Locate the cell with the specified text and output its (x, y) center coordinate. 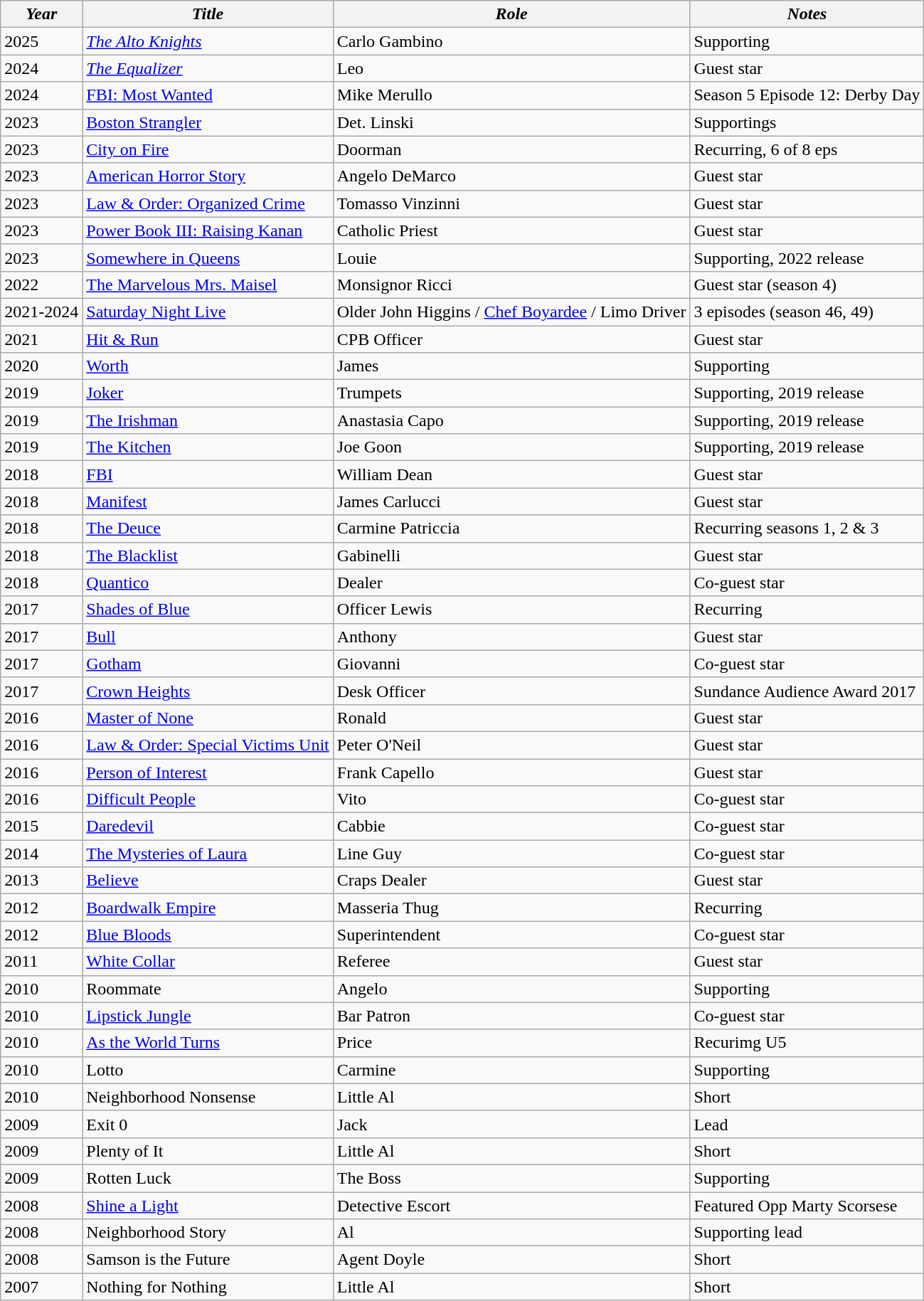
Law & Order: Special Victims Unit (208, 745)
Roommate (208, 989)
Frank Capello (511, 772)
Recurimg U5 (807, 1043)
Title (208, 14)
Recurring seasons 1, 2 & 3 (807, 529)
Carlo Gambino (511, 41)
Vito (511, 800)
Carmine (511, 1070)
Jack (511, 1124)
Lipstick Jungle (208, 1016)
Trumpets (511, 393)
Cabbie (511, 827)
City on Fire (208, 149)
Difficult People (208, 800)
Line Guy (511, 854)
Carmine Patriccia (511, 529)
Boardwalk Empire (208, 908)
James (511, 366)
Season 5 Episode 12: Derby Day (807, 95)
The Boss (511, 1178)
The Marvelous Mrs. Maisel (208, 285)
2025 (41, 41)
Detective Escort (511, 1206)
The Equalizer (208, 68)
American Horror Story (208, 176)
Catholic Priest (511, 230)
Role (511, 14)
Joker (208, 393)
Price (511, 1043)
Lead (807, 1124)
Louie (511, 257)
Desk Officer (511, 691)
Crown Heights (208, 691)
Recurring, 6 of 8 eps (807, 149)
White Collar (208, 962)
Person of Interest (208, 772)
Giovanni (511, 664)
Neighborhood Nonsense (208, 1097)
Ronald (511, 718)
Peter O'Neil (511, 745)
Angelo (511, 989)
Nothing for Nothing (208, 1287)
The Alto Knights (208, 41)
Sundance Audience Award 2017 (807, 691)
FBI: Most Wanted (208, 95)
Neighborhood Story (208, 1233)
Boston Strangler (208, 122)
Believe (208, 881)
Craps Dealer (511, 881)
Shine a Light (208, 1206)
Samson is the Future (208, 1260)
James Carlucci (511, 501)
The Irishman (208, 420)
Saturday Night Live (208, 312)
Somewhere in Queens (208, 257)
Lotto (208, 1070)
Al (511, 1233)
Shades of Blue (208, 610)
As the World Turns (208, 1043)
Angelo DeMarco (511, 176)
2015 (41, 827)
Tomasso Vinzinni (511, 203)
Doorman (511, 149)
Year (41, 14)
Blue Bloods (208, 935)
Referee (511, 962)
The Mysteries of Laura (208, 854)
Anastasia Capo (511, 420)
Agent Doyle (511, 1260)
Det. Linski (511, 122)
Monsignor Ricci (511, 285)
Exit 0 (208, 1124)
Hit & Run (208, 339)
Gabinelli (511, 556)
2021-2024 (41, 312)
Power Book III: Raising Kanan (208, 230)
Manifest (208, 501)
Superintendent (511, 935)
The Kitchen (208, 447)
2011 (41, 962)
Plenty of It (208, 1151)
Daredevil (208, 827)
Dealer (511, 583)
Rotten Luck (208, 1178)
Supporting, 2022 release (807, 257)
The Blacklist (208, 556)
Officer Lewis (511, 610)
2013 (41, 881)
3 episodes (season 46, 49) (807, 312)
2014 (41, 854)
William Dean (511, 474)
Mike Merullo (511, 95)
Featured Opp Marty Scorsese (807, 1206)
2007 (41, 1287)
Guest star (season 4) (807, 285)
The Deuce (208, 529)
Bar Patron (511, 1016)
Bull (208, 637)
2020 (41, 366)
Law & Order: Organized Crime (208, 203)
Gotham (208, 664)
2021 (41, 339)
Master of None (208, 718)
Quantico (208, 583)
FBI (208, 474)
Leo (511, 68)
CPB Officer (511, 339)
2022 (41, 285)
Joe Goon (511, 447)
Supportings (807, 122)
Anthony (511, 637)
Supporting lead (807, 1233)
Worth (208, 366)
Masseria Thug (511, 908)
Older John Higgins / Chef Boyardee / Limo Driver (511, 312)
Notes (807, 14)
